Scan for the cell matching the given text and deliver its (X, Y) coordinate at center. 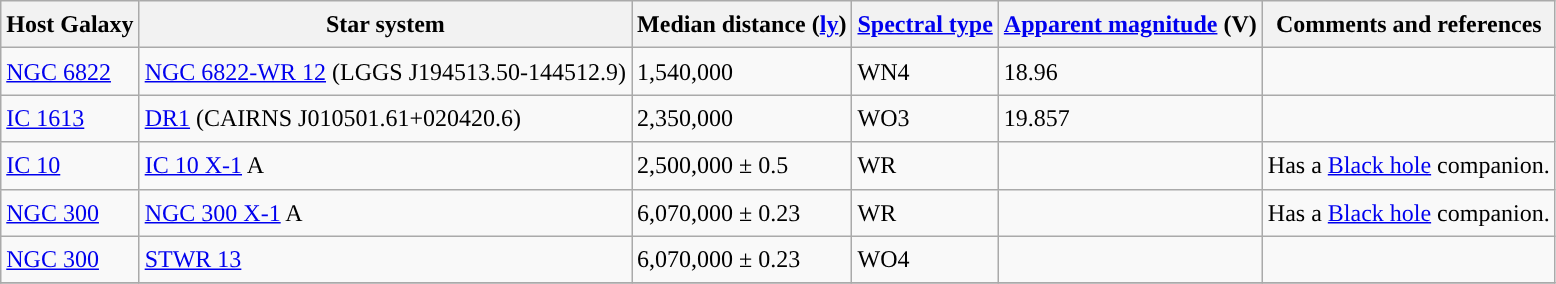
2,350,000 (742, 118)
NGC 300 X-1 A (385, 212)
Median distance (ly) (742, 24)
WO3 (925, 118)
2,500,000 ± 0.5 (742, 166)
Apparent magnitude (V) (1130, 24)
WO4 (925, 260)
1,540,000 (742, 72)
IC 1613 (70, 118)
19.857 (1130, 118)
NGC 6822 (70, 72)
Spectral type (925, 24)
Comments and references (1408, 24)
NGC 6822-WR 12 (LGGS J194513.50-144512.9) (385, 72)
IC 10 X-1 A (385, 166)
Star system (385, 24)
DR1 (CAIRNS J010501.61+020420.6) (385, 118)
WN4 (925, 72)
IC 10 (70, 166)
STWR 13 (385, 260)
18.96 (1130, 72)
Host Galaxy (70, 24)
